Locate the cell with the specified text and output its (x, y) center coordinate. 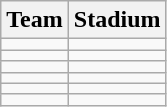
Stadium (117, 20)
Team (35, 20)
